For the text-containing cell, return its midpoint in [x, y] coordinate format. 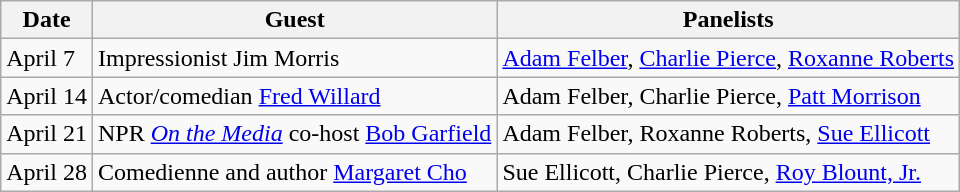
Actor/comedian Fred Willard [294, 96]
Adam Felber, Roxanne Roberts, Sue Ellicott [728, 134]
Panelists [728, 20]
Adam Felber, Charlie Pierce, Patt Morrison [728, 96]
Adam Felber, Charlie Pierce, Roxanne Roberts [728, 58]
Date [47, 20]
Sue Ellicott, Charlie Pierce, Roy Blount, Jr. [728, 172]
Guest [294, 20]
Impressionist Jim Morris [294, 58]
Comedienne and author Margaret Cho [294, 172]
April 28 [47, 172]
NPR On the Media co-host Bob Garfield [294, 134]
April 14 [47, 96]
April 21 [47, 134]
April 7 [47, 58]
